Locate the cell with the specified text and output its (x, y) center coordinate. 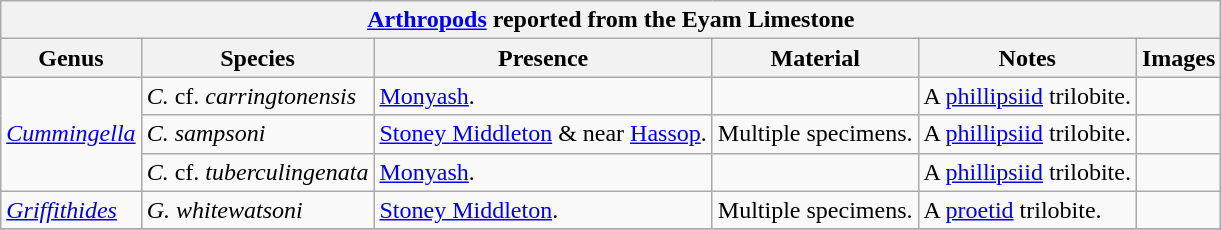
Notes (1027, 58)
Stoney Middleton. (543, 210)
C. sampsoni (258, 134)
Genus (71, 58)
A proetid trilobite. (1027, 210)
Material (815, 58)
Images (1178, 58)
C. cf. carringtonensis (258, 96)
C. cf. tuberculingenata (258, 172)
Cummingella (71, 134)
Stoney Middleton & near Hassop. (543, 134)
Species (258, 58)
Presence (543, 58)
Arthropods reported from the Eyam Limestone (611, 20)
Griffithides (71, 210)
G. whitewatsoni (258, 210)
